From the cell containing the given text, extract its center point as (X, Y) coordinate. 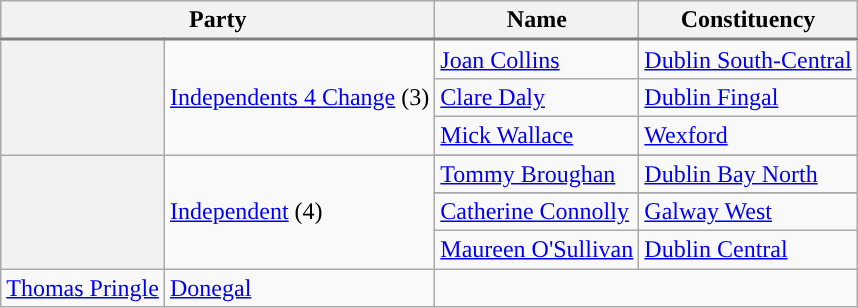
Constituency (748, 20)
Tommy Broughan (537, 173)
Maureen O'Sullivan (537, 250)
Joan Collins (537, 60)
Dublin South-Central (748, 60)
Dublin Bay North (748, 173)
Dublin Fingal (748, 97)
Clare Daly (537, 97)
Dublin Central (748, 250)
Donegal (299, 288)
Mick Wallace (537, 135)
Name (537, 20)
Thomas Pringle (83, 288)
Galway West (748, 212)
Independents 4 Change (3) (299, 98)
Wexford (748, 135)
Independent (4) (299, 211)
Catherine Connolly (537, 212)
Party (218, 20)
